Pinpoint the cell where the given text exists, returning its [x, y] midpoint coordinate. 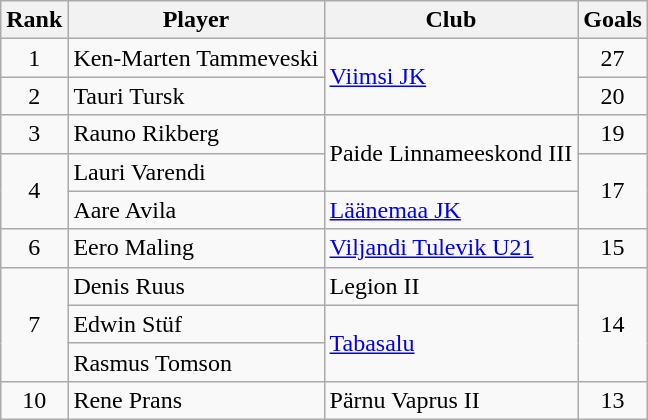
Rene Prans [196, 400]
Viljandi Tulevik U21 [451, 248]
7 [34, 324]
3 [34, 134]
Ken-Marten Tammeveski [196, 58]
4 [34, 191]
Läänemaa JK [451, 210]
20 [613, 96]
15 [613, 248]
Edwin Stüf [196, 324]
10 [34, 400]
Aare Avila [196, 210]
Goals [613, 20]
Legion II [451, 286]
Tauri Tursk [196, 96]
Paide Linnameeskond III [451, 153]
1 [34, 58]
Rauno Rikberg [196, 134]
Rank [34, 20]
Eero Maling [196, 248]
6 [34, 248]
27 [613, 58]
Pärnu Vaprus II [451, 400]
Denis Ruus [196, 286]
Viimsi JK [451, 77]
Player [196, 20]
2 [34, 96]
13 [613, 400]
17 [613, 191]
Rasmus Tomson [196, 362]
Club [451, 20]
19 [613, 134]
Lauri Varendi [196, 172]
14 [613, 324]
Tabasalu [451, 343]
